Find where the given text appears and provide that cell's center as [X, Y] coordinate. 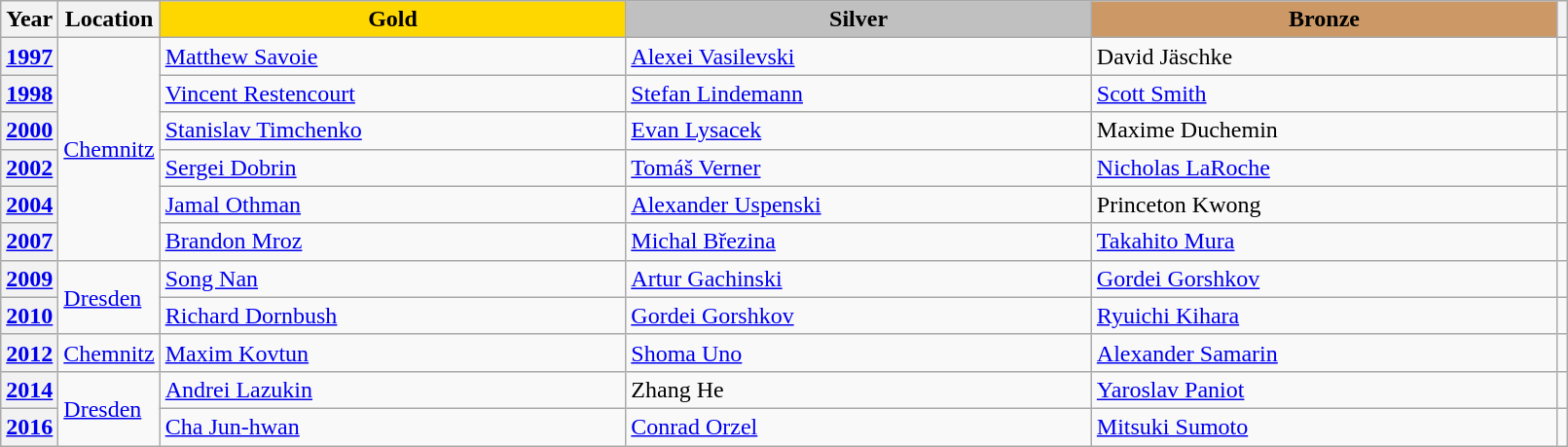
Princeton Kwong [1324, 205]
Ryuichi Kihara [1324, 316]
2000 [29, 130]
Maxime Duchemin [1324, 130]
2014 [29, 390]
Gold [393, 19]
Song Nan [393, 279]
Yaroslav Paniot [1324, 390]
Year [29, 19]
Alexander Uspenski [858, 205]
Maxim Kovtun [393, 353]
2012 [29, 353]
Stefan Lindemann [858, 93]
2002 [29, 168]
Stanislav Timchenko [393, 130]
Evan Lysacek [858, 130]
1998 [29, 93]
Silver [858, 19]
Shoma Uno [858, 353]
2004 [29, 205]
Alexander Samarin [1324, 353]
2016 [29, 427]
David Jäschke [1324, 56]
2009 [29, 279]
Nicholas LaRoche [1324, 168]
Bronze [1324, 19]
1997 [29, 56]
Scott Smith [1324, 93]
Zhang He [858, 390]
2010 [29, 316]
Sergei Dobrin [393, 168]
Jamal Othman [393, 205]
Artur Gachinski [858, 279]
Tomáš Verner [858, 168]
Mitsuki Sumoto [1324, 427]
Alexei Vasilevski [858, 56]
Matthew Savoie [393, 56]
2007 [29, 242]
Richard Dornbush [393, 316]
Takahito Mura [1324, 242]
Conrad Orzel [858, 427]
Vincent Restencourt [393, 93]
Location [109, 19]
Andrei Lazukin [393, 390]
Brandon Mroz [393, 242]
Michal Březina [858, 242]
Cha Jun-hwan [393, 427]
